Output the [X, Y] coordinate of the center of the cell containing the given text.  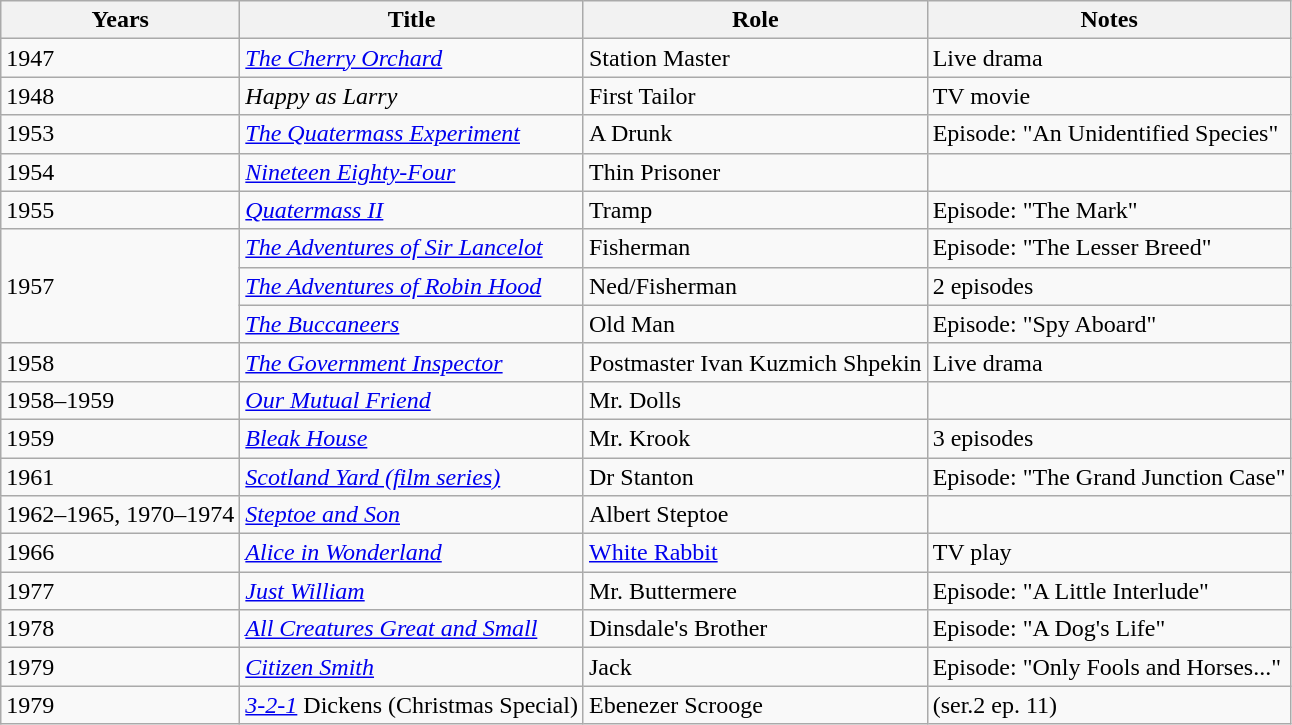
TV movie [1109, 96]
Episode: "The Grand Junction Case" [1109, 477]
3 episodes [1109, 438]
Notes [1109, 20]
1962–1965, 1970–1974 [120, 515]
Mr. Buttermere [755, 591]
1961 [120, 477]
Mr. Dolls [755, 400]
Episode: "The Lesser Breed" [1109, 248]
Fisherman [755, 248]
1948 [120, 96]
First Tailor [755, 96]
3-2-1 Dickens (Christmas Special) [412, 705]
A Drunk [755, 134]
1978 [120, 629]
Citizen Smith [412, 667]
Just William [412, 591]
The Adventures of Sir Lancelot [412, 248]
Dinsdale's Brother [755, 629]
Jack [755, 667]
1947 [120, 58]
Scotland Yard (film series) [412, 477]
2 episodes [1109, 286]
The Cherry Orchard [412, 58]
1954 [120, 172]
Years [120, 20]
The Buccaneers [412, 324]
TV play [1109, 553]
The Government Inspector [412, 362]
Episode: "A Dog's Life" [1109, 629]
Episode: "An Unidentified Species" [1109, 134]
Title [412, 20]
Old Man [755, 324]
Happy as Larry [412, 96]
Quatermass II [412, 210]
Postmaster Ivan Kuzmich Shpekin [755, 362]
Thin Prisoner [755, 172]
1953 [120, 134]
Ned/Fisherman [755, 286]
Episode: "Spy Aboard" [1109, 324]
Steptoe and Son [412, 515]
(ser.2 ep. 11) [1109, 705]
Ebenezer Scrooge [755, 705]
Bleak House [412, 438]
Tramp [755, 210]
1959 [120, 438]
The Quatermass Experiment [412, 134]
1957 [120, 286]
1958–1959 [120, 400]
1977 [120, 591]
Dr Stanton [755, 477]
Role [755, 20]
Alice in Wonderland [412, 553]
The Adventures of Robin Hood [412, 286]
Episode: "The Mark" [1109, 210]
Albert Steptoe [755, 515]
1955 [120, 210]
Station Master [755, 58]
White Rabbit [755, 553]
Episode: "A Little Interlude" [1109, 591]
Nineteen Eighty-Four [412, 172]
Mr. Krook [755, 438]
Our Mutual Friend [412, 400]
1966 [120, 553]
All Creatures Great and Small [412, 629]
1958 [120, 362]
Episode: "Only Fools and Horses..." [1109, 667]
